Find where the given text appears and provide that cell's center as [X, Y] coordinate. 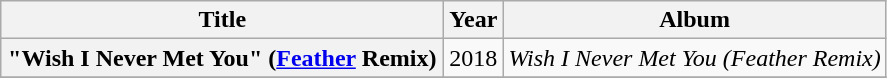
Album [694, 20]
Wish I Never Met You (Feather Remix) [694, 58]
Title [222, 20]
"Wish I Never Met You" (Feather Remix) [222, 58]
2018 [474, 58]
Year [474, 20]
